Return [x, y] of the center of cell containing provided text 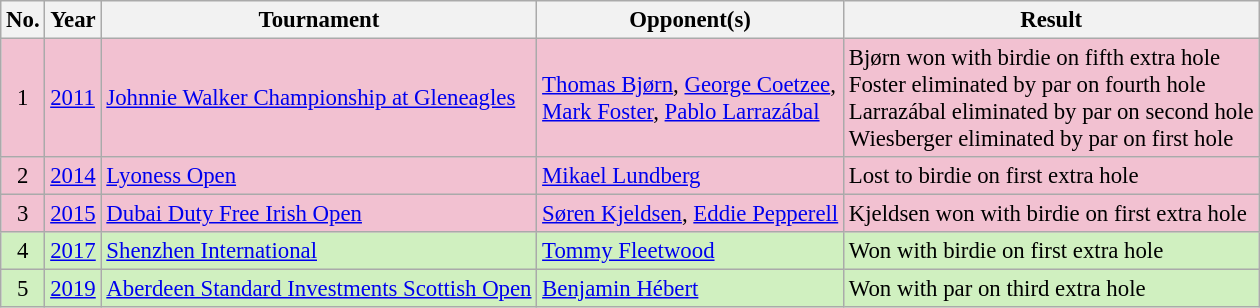
Shenzhen International [319, 251]
Benjamin Hébert [690, 289]
2015 [73, 214]
2017 [73, 251]
No. [23, 20]
Result [1050, 20]
Aberdeen Standard Investments Scottish Open [319, 289]
Won with birdie on first extra hole [1050, 251]
Lyoness Open [319, 176]
Thomas Bjørn, George Coetzee, Mark Foster, Pablo Larrazábal [690, 98]
Søren Kjeldsen, Eddie Pepperell [690, 214]
Opponent(s) [690, 20]
Year [73, 20]
Dubai Duty Free Irish Open [319, 214]
Kjeldsen won with birdie on first extra hole [1050, 214]
3 [23, 214]
Won with par on third extra hole [1050, 289]
2 [23, 176]
1 [23, 98]
2019 [73, 289]
Johnnie Walker Championship at Gleneagles [319, 98]
Lost to birdie on first extra hole [1050, 176]
2011 [73, 98]
Mikael Lundberg [690, 176]
4 [23, 251]
Tournament [319, 20]
5 [23, 289]
Tommy Fleetwood [690, 251]
2014 [73, 176]
